Extract the (x, y) coordinate from the center of the cell holding the provided text.  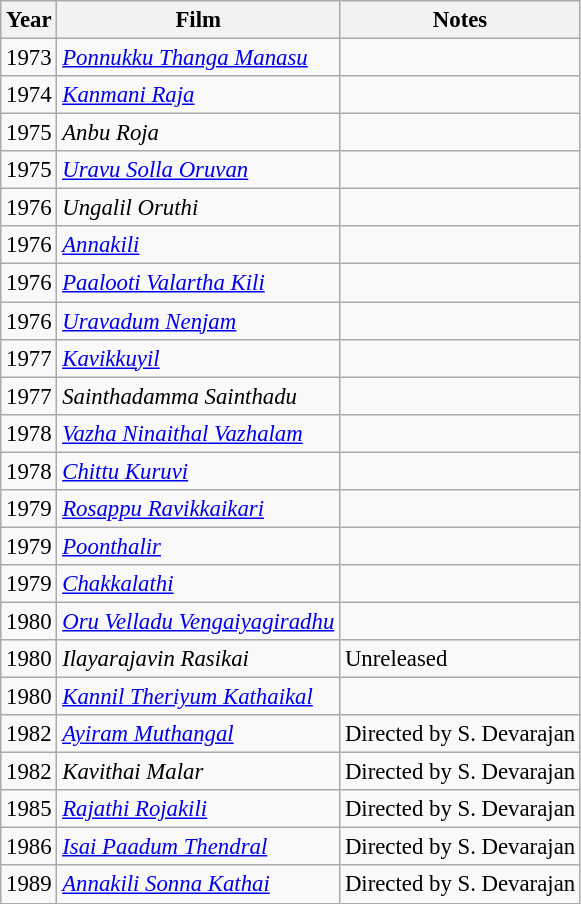
Uravadum Nenjam (198, 321)
1989 (29, 885)
Vazha Ninaithal Vazhalam (198, 433)
Kanmani Raja (198, 95)
Rosappu Ravikkaikari (198, 509)
Anbu Roja (198, 133)
1986 (29, 847)
Poonthalir (198, 546)
Notes (460, 20)
Ayiram Muthangal (198, 734)
Kavithai Malar (198, 772)
Ponnukku Thanga Manasu (198, 58)
Annakili Sonna Kathai (198, 885)
Paalooti Valartha Kili (198, 283)
Sainthadamma Sainthadu (198, 396)
Year (29, 20)
1974 (29, 95)
Kannil Theriyum Kathaikal (198, 697)
Ilayarajavin Rasikai (198, 659)
Uravu Solla Oruvan (198, 170)
Ungalil Oruthi (198, 208)
Isai Paadum Thendral (198, 847)
Rajathi Rojakili (198, 809)
1985 (29, 809)
Annakili (198, 245)
1973 (29, 58)
Kavikkuyil (198, 358)
Chittu Kuruvi (198, 471)
Film (198, 20)
Unreleased (460, 659)
Chakkalathi (198, 584)
Oru Velladu Vengaiyagiradhu (198, 621)
